Scan for the cell matching the given text and deliver its [x, y] coordinate at center. 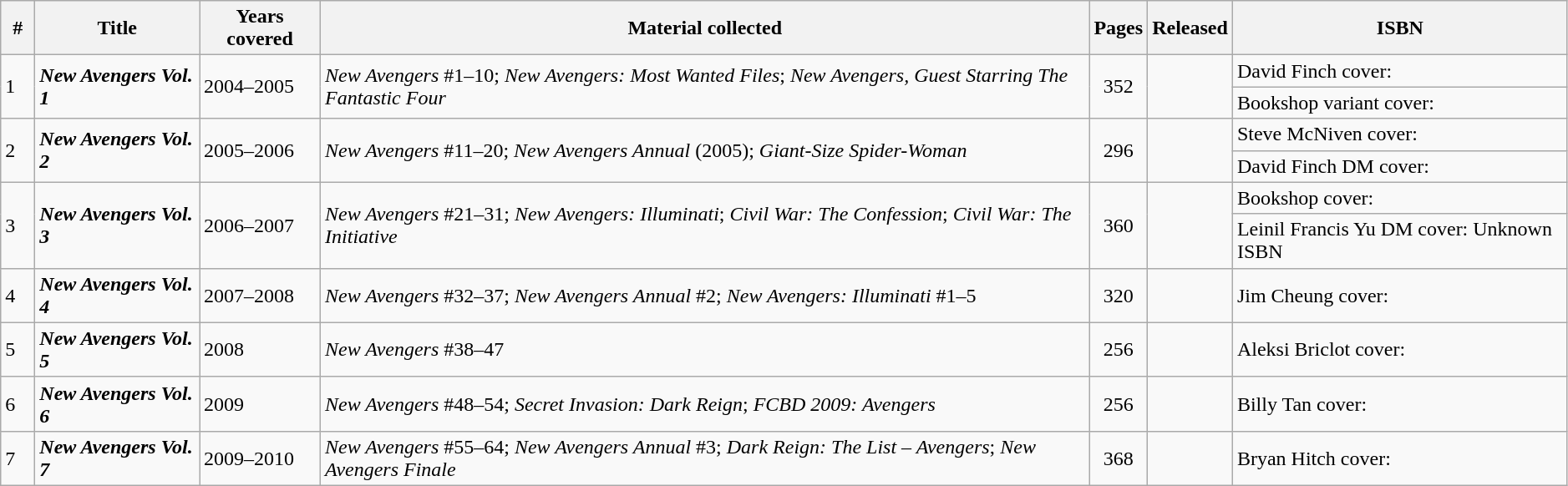
320 [1119, 296]
New Avengers #55–64; New Avengers Annual #3; Dark Reign: The List – Avengers; New Avengers Finale [705, 458]
Bryan Hitch cover: [1400, 458]
7 [18, 458]
Title [117, 28]
Aleksi Briclot cover: [1400, 349]
Steve McNiven cover: [1400, 134]
New Avengers Vol. 6 [117, 404]
360 [1119, 225]
New Avengers Vol. 3 [117, 225]
352 [1119, 87]
New Avengers Vol. 1 [117, 87]
New Avengers #38–47 [705, 349]
Years covered [261, 28]
2008 [261, 349]
2005–2006 [261, 150]
Billy Tan cover: [1400, 404]
New Avengers Vol. 2 [117, 150]
2007–2008 [261, 296]
5 [18, 349]
4 [18, 296]
Bookshop variant cover: [1400, 103]
2009–2010 [261, 458]
New Avengers Vol. 7 [117, 458]
2006–2007 [261, 225]
New Avengers #1–10; New Avengers: Most Wanted Files; New Avengers, Guest Starring The Fantastic Four [705, 87]
David Finch cover: [1400, 71]
ISBN [1400, 28]
2009 [261, 404]
New Avengers Vol. 4 [117, 296]
Pages [1119, 28]
296 [1119, 150]
2004–2005 [261, 87]
1 [18, 87]
New Avengers #48–54; Secret Invasion: Dark Reign; FCBD 2009: Avengers [705, 404]
New Avengers #11–20; New Avengers Annual (2005); Giant-Size Spider-Woman [705, 150]
368 [1119, 458]
Material collected [705, 28]
Released [1190, 28]
Leinil Francis Yu DM cover: Unknown ISBN [1400, 240]
2 [18, 150]
New Avengers #32–37; New Avengers Annual #2; New Avengers: Illuminati #1–5 [705, 296]
New Avengers #21–31; New Avengers: Illuminati; Civil War: The Confession; Civil War: The Initiative [705, 225]
3 [18, 225]
# [18, 28]
New Avengers Vol. 5 [117, 349]
Bookshop cover: [1400, 198]
6 [18, 404]
David Finch DM cover: [1400, 166]
Jim Cheung cover: [1400, 296]
